Determine the [x, y] coordinate at the center of the cell enclosing the given text.  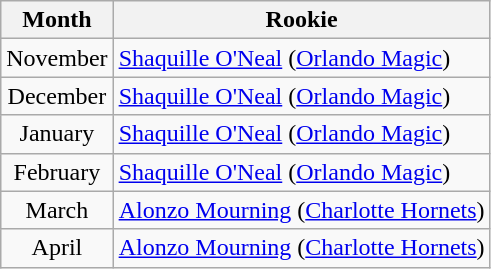
March [57, 210]
December [57, 96]
Rookie [302, 20]
February [57, 172]
November [57, 58]
April [57, 248]
Month [57, 20]
January [57, 134]
